Locate the cell with the specified text and output its (x, y) center coordinate. 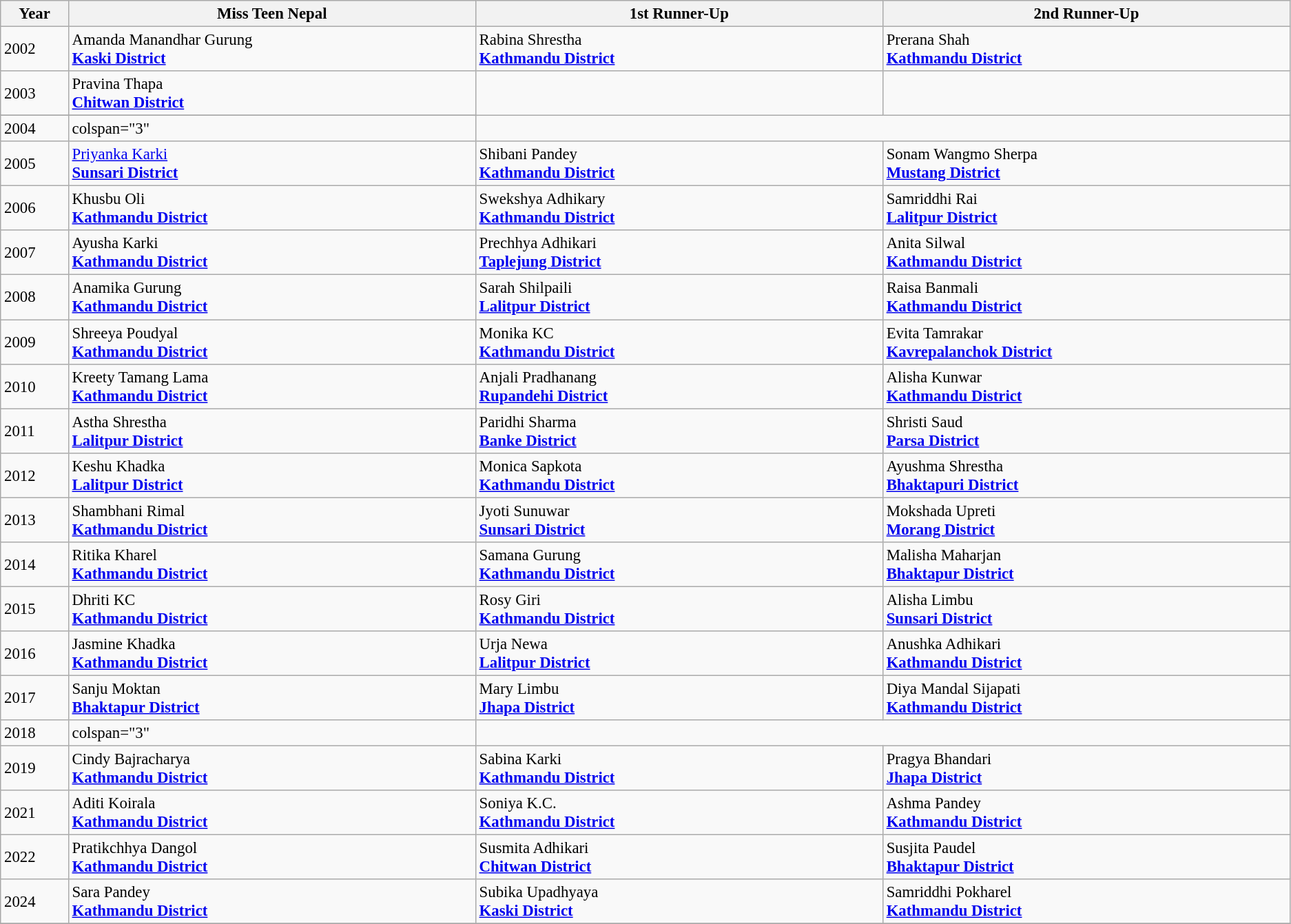
Subika Upadhyaya Kaski District (679, 901)
Priyanka Karki Sunsari District (271, 164)
2013 (34, 520)
Sabina KarkiKathmandu District (679, 769)
Sarah Shilpaili Lalitpur District (679, 298)
Shreeya Poudyal Kathmandu District (271, 342)
Diya Mandal Sijapati Kathmandu District (1086, 697)
Jasmine Khadka Kathmandu District (271, 653)
2022 (34, 857)
Rosy Giri Kathmandu District (679, 609)
Keshu Khadka Lalitpur District (271, 475)
2024 (34, 901)
Susmita Adhikari Chitwan District (679, 857)
Cindy BajracharyaKathmandu District (271, 769)
2012 (34, 475)
Pragya BhandariJhapa District (1086, 769)
Samriddhi Rai Lalitpur District (1086, 208)
Ritika Kharel Kathmandu District (271, 565)
Mokshada Upreti Morang District (1086, 520)
2006 (34, 208)
Samana Gurung Kathmandu District (679, 565)
Monika KC Kathmandu District (679, 342)
Malisha Maharjan Bhaktapur District (1086, 565)
Khusbu Oli Kathmandu District (271, 208)
Shristi Saud Parsa District (1086, 431)
Jyoti Sunuwar Sunsari District (679, 520)
Alisha Limbu Sunsari District (1086, 609)
Anjali Pradhanang Rupandehi District (679, 386)
2002 (34, 50)
Pratikchhya DangolKathmandu District (271, 857)
Dhriti KC Kathmandu District (271, 609)
Shambhani Rimal Kathmandu District (271, 520)
Shibani Pandey Kathmandu District (679, 164)
Swekshya Adhikary Kathmandu District (679, 208)
Ashma PandeyKathmandu District (1086, 813)
2018 (34, 733)
2009 (34, 342)
2004 (34, 129)
Anushka Adhikari Kathmandu District (1086, 653)
2015 (34, 609)
2014 (34, 565)
2007 (34, 252)
Year (34, 14)
Alisha Kunwar Kathmandu District (1086, 386)
Mary Limbu Jhapa District (679, 697)
2016 (34, 653)
Astha Shrestha Lalitpur District (271, 431)
2019 (34, 769)
Evita Tamrakar Kavrepalanchok District (1086, 342)
2005 (34, 164)
Rabina Shrestha Kathmandu District (679, 50)
Ayushma Shrestha Bhaktapuri District (1086, 475)
Aditi KoiralaKathmandu District (271, 813)
Soniya K.C. Kathmandu District (679, 813)
Anamika Gurung Kathmandu District (271, 298)
Paridhi Sharma Banke District (679, 431)
Prechhya Adhikari Taplejung District (679, 252)
Prerana Shah Kathmandu District (1086, 50)
Raisa Banmali Kathmandu District (1086, 298)
Urja Newa Lalitpur District (679, 653)
2011 (34, 431)
Amanda Manandhar Gurung Kaski District (271, 50)
2017 (34, 697)
Sanju Moktan Bhaktapur District (271, 697)
Sara Pandey Kathmandu District (271, 901)
Ayusha Karki Kathmandu District (271, 252)
Kreety Tamang Lama Kathmandu District (271, 386)
Monica Sapkota Kathmandu District (679, 475)
Sonam Wangmo Sherpa Mustang District (1086, 164)
2003 (34, 94)
2nd Runner-Up (1086, 14)
Susjita PaudelBhaktapur District (1086, 857)
2010 (34, 386)
Miss Teen Nepal (271, 14)
2021 (34, 813)
Pravina Thapa Chitwan District (271, 94)
1st Runner-Up (679, 14)
2008 (34, 298)
Samriddhi PokharelKathmandu District (1086, 901)
Anita Silwal Kathmandu District (1086, 252)
